Capture the cell that displays the provided text and extract its [x, y] central coordinate. 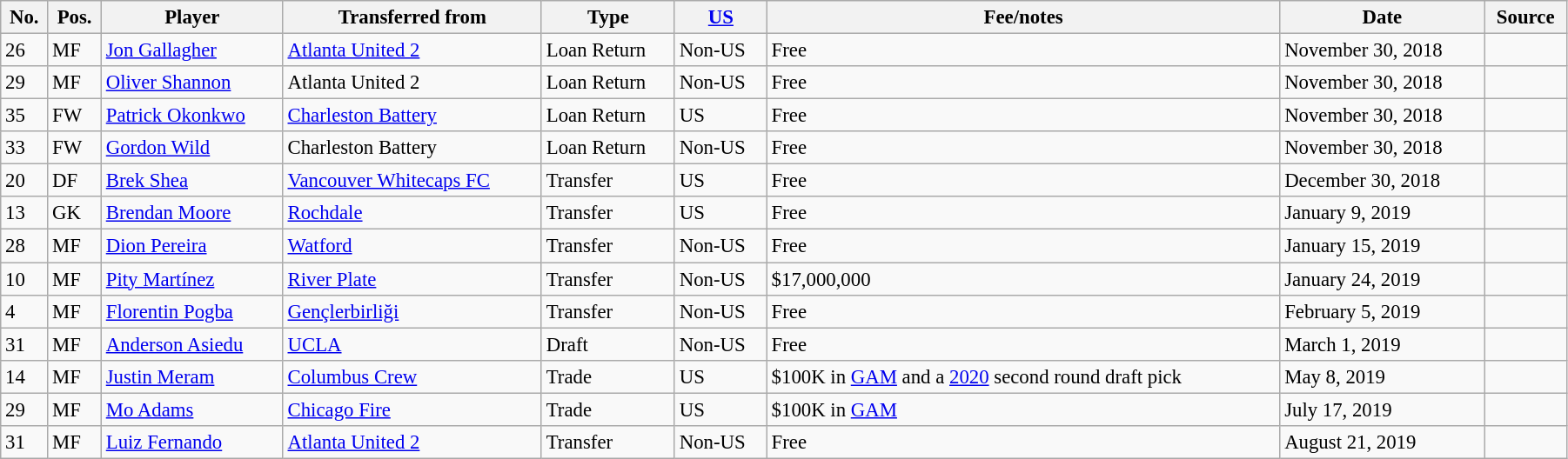
Pos. [75, 17]
Columbus Crew [412, 376]
14 [24, 376]
4 [24, 311]
January 15, 2019 [1382, 246]
Brek Shea [191, 181]
May 8, 2019 [1382, 376]
Jon Gallagher [191, 50]
DF [75, 181]
Justin Meram [191, 376]
Dion Pereira [191, 246]
Patrick Okonkwo [191, 116]
Type [607, 17]
$100K in GAM and a 2020 second round draft pick [1023, 376]
Florentin Pogba [191, 311]
Chicago Fire [412, 409]
Mo Adams [191, 409]
Transferred from [412, 17]
Watford [412, 246]
33 [24, 148]
$17,000,000 [1023, 279]
Anderson Asiedu [191, 344]
No. [24, 17]
Gordon Wild [191, 148]
March 1, 2019 [1382, 344]
28 [24, 246]
26 [24, 50]
August 21, 2019 [1382, 442]
Luiz Fernando [191, 442]
July 17, 2019 [1382, 409]
13 [24, 213]
January 24, 2019 [1382, 279]
Player [191, 17]
20 [24, 181]
Brendan Moore [191, 213]
Draft [607, 344]
January 9, 2019 [1382, 213]
Gençlerbirliği [412, 311]
$100K in GAM [1023, 409]
River Plate [412, 279]
Rochdale [412, 213]
December 30, 2018 [1382, 181]
10 [24, 279]
February 5, 2019 [1382, 311]
UCLA [412, 344]
Fee/notes [1023, 17]
35 [24, 116]
Oliver Shannon [191, 83]
Vancouver Whitecaps FC [412, 181]
Source [1526, 17]
Date [1382, 17]
Pity Martínez [191, 279]
GK [75, 213]
